Capture the cell that displays the provided text and extract its (x, y) central coordinate. 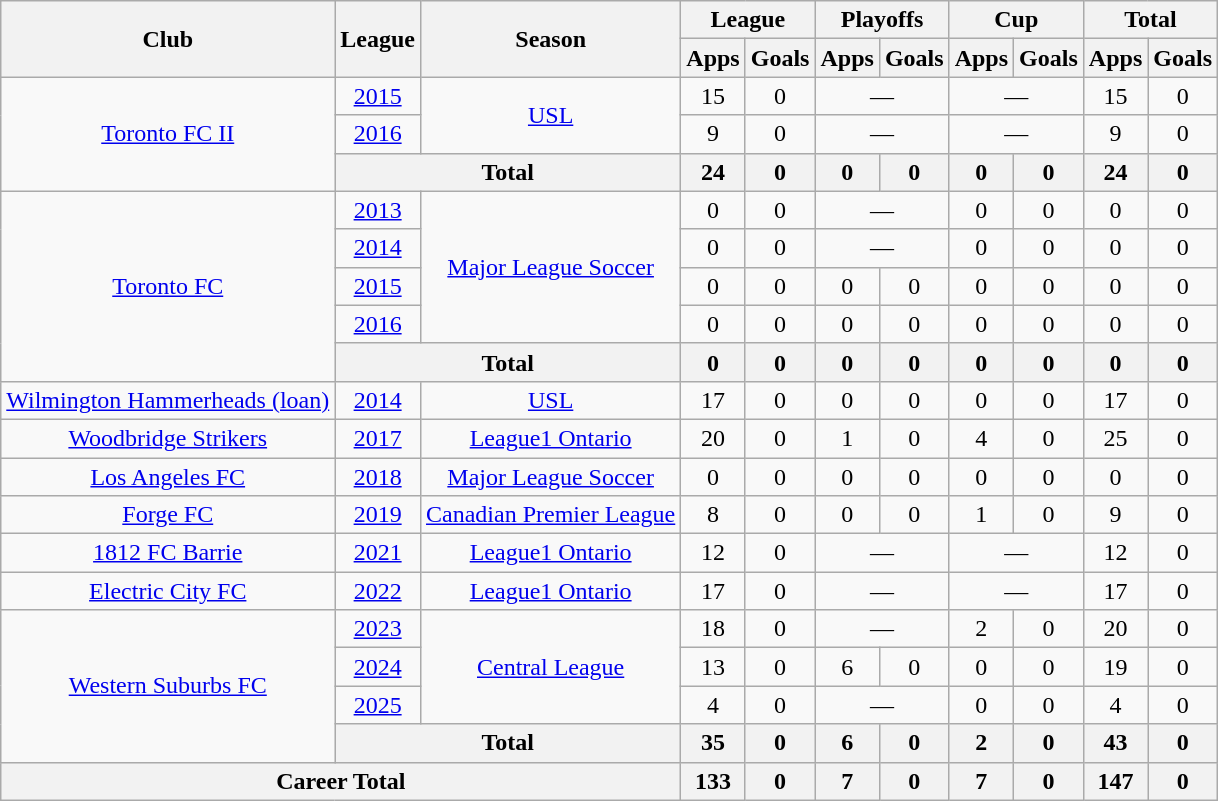
2017 (378, 438)
2023 (378, 629)
2022 (378, 591)
2025 (378, 705)
35 (713, 743)
Toronto FC (168, 286)
Toronto FC II (168, 134)
Western Suburbs FC (168, 686)
8 (713, 515)
Career Total (341, 781)
Woodbridge Strikers (168, 438)
Wilmington Hammerheads (loan) (168, 400)
Canadian Premier League (550, 515)
Season (550, 39)
2019 (378, 515)
Central League (550, 667)
1812 FC Barrie (168, 553)
2024 (378, 667)
Electric City FC (168, 591)
147 (1115, 781)
25 (1115, 438)
13 (713, 667)
18 (713, 629)
2013 (378, 210)
19 (1115, 667)
43 (1115, 743)
2021 (378, 553)
Club (168, 39)
Forge FC (168, 515)
2018 (378, 477)
Los Angeles FC (168, 477)
Playoffs (882, 20)
133 (713, 781)
Cup (1016, 20)
